Identify which cell holds the provided text, then report its [X, Y] central coordinate. 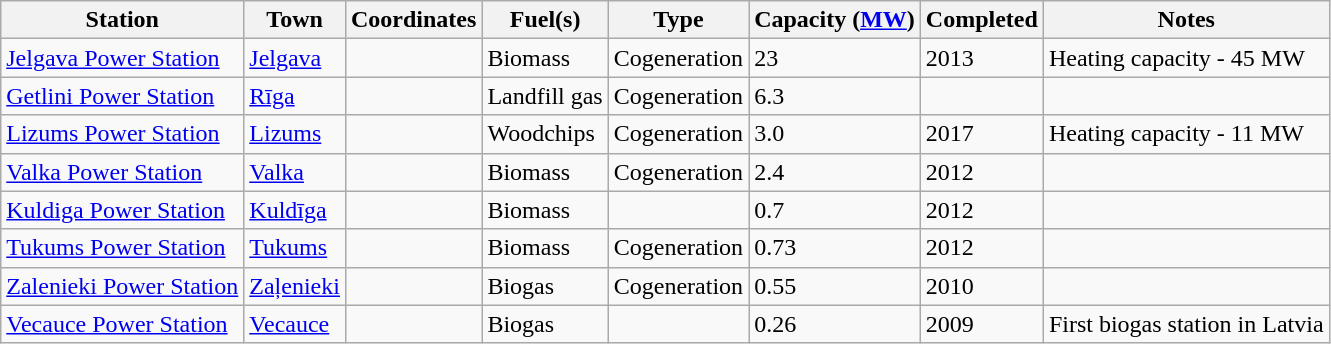
2009 [982, 324]
Tukums [295, 248]
Lizums Power Station [122, 134]
Zaļenieki [295, 286]
Fuel(s) [545, 20]
Landfill gas [545, 96]
Lizums [295, 134]
Station [122, 20]
First biogas station in Latvia [1186, 324]
Valka Power Station [122, 172]
0.55 [835, 286]
Kuldīga [295, 210]
Type [678, 20]
Notes [1186, 20]
Kuldiga Power Station [122, 210]
Capacity (MW) [835, 20]
23 [835, 58]
Tukums Power Station [122, 248]
0.26 [835, 324]
2013 [982, 58]
Heating capacity - 45 MW [1186, 58]
Zalenieki Power Station [122, 286]
Town [295, 20]
2.4 [835, 172]
Vecauce Power Station [122, 324]
2010 [982, 286]
Heating capacity - 11 MW [1186, 134]
Vecauce [295, 324]
Rīga [295, 96]
3.0 [835, 134]
Woodchips [545, 134]
Valka [295, 172]
Jelgava [295, 58]
Jelgava Power Station [122, 58]
Getlini Power Station [122, 96]
Coordinates [413, 20]
6.3 [835, 96]
0.73 [835, 248]
Completed [982, 20]
0.7 [835, 210]
2017 [982, 134]
